Identify which cell holds the provided text, then report its (x, y) central coordinate. 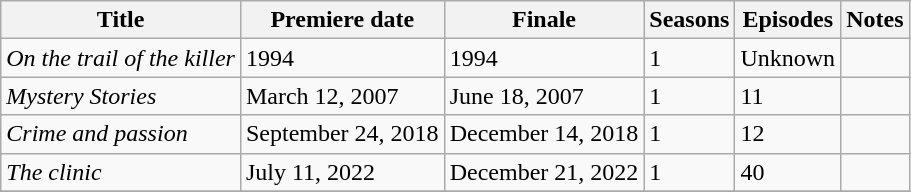
On the trail of the killer (121, 58)
Crime and passion (121, 134)
December 14, 2018 (544, 134)
12 (788, 134)
March 12, 2007 (342, 96)
Premiere date (342, 20)
11 (788, 96)
Seasons (690, 20)
June 18, 2007 (544, 96)
Episodes (788, 20)
Finale (544, 20)
September 24, 2018 (342, 134)
Unknown (788, 58)
Notes (875, 20)
The clinic (121, 172)
40 (788, 172)
Title (121, 20)
December 21, 2022 (544, 172)
July 11, 2022 (342, 172)
Mystery Stories (121, 96)
